Determine the [x, y] coordinate at the center of the cell enclosing the given text.  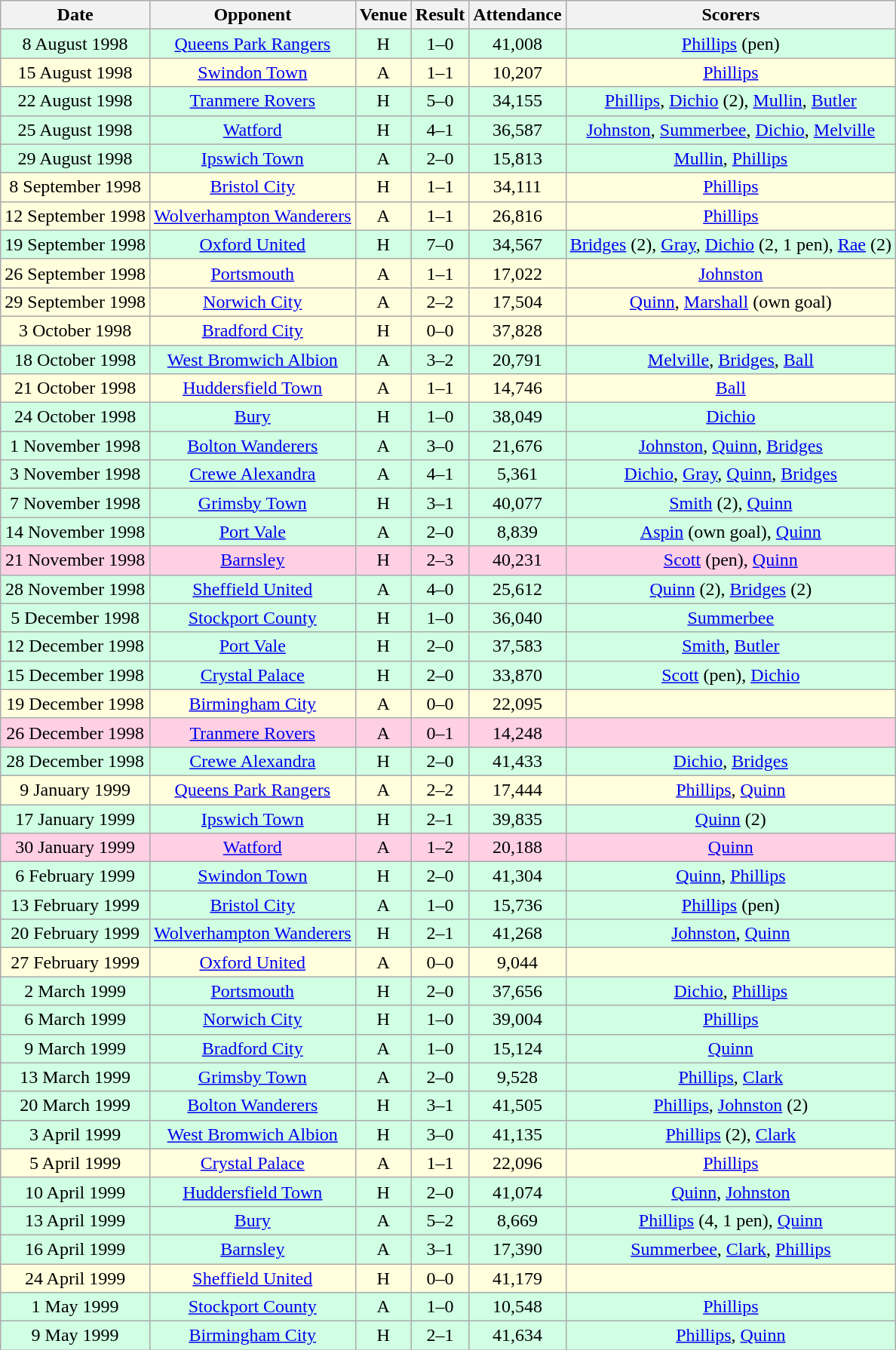
39,835 [517, 818]
0–1 [440, 732]
19 December 1998 [75, 704]
8,669 [517, 1220]
10 April 1999 [75, 1192]
37,828 [517, 330]
Summerbee [730, 618]
22,096 [517, 1163]
3 October 1998 [75, 330]
12 September 1998 [75, 216]
17,022 [517, 273]
26,816 [517, 216]
41,179 [517, 1278]
Date [75, 15]
1 May 1999 [75, 1307]
13 April 1999 [75, 1220]
40,231 [517, 560]
15,124 [517, 1048]
16 April 1999 [75, 1249]
Ball [730, 388]
9,528 [517, 1077]
Johnston [730, 273]
15 December 1998 [75, 675]
7–0 [440, 244]
24 October 1998 [75, 417]
Quinn, Johnston [730, 1192]
5 December 1998 [75, 618]
Phillips, Dichio (2), Mullin, Butler [730, 101]
9 January 1999 [75, 790]
41,074 [517, 1192]
Dichio, Bridges [730, 761]
21 November 1998 [75, 560]
37,656 [517, 991]
Result [440, 15]
Phillips, Clark [730, 1077]
25 August 1998 [75, 130]
Phillips (2), Clark [730, 1134]
5 April 1999 [75, 1163]
41,135 [517, 1134]
26 September 1998 [75, 273]
41,008 [517, 44]
19 September 1998 [75, 244]
Opponent [252, 15]
6 March 1999 [75, 1020]
Quinn, Phillips [730, 876]
27 February 1999 [75, 962]
9 March 1999 [75, 1048]
2 March 1999 [75, 991]
Phillips, Johnston (2) [730, 1106]
5,361 [517, 474]
Mullin, Phillips [730, 158]
Dichio [730, 417]
15,813 [517, 158]
30 January 1999 [75, 848]
Scorers [730, 15]
10,207 [517, 72]
Melville, Bridges, Ball [730, 360]
34,111 [517, 187]
10,548 [517, 1307]
22 August 1998 [75, 101]
14 November 1998 [75, 532]
26 December 1998 [75, 732]
39,004 [517, 1020]
13 March 1999 [75, 1077]
14,248 [517, 732]
36,040 [517, 618]
20,188 [517, 848]
21 October 1998 [75, 388]
18 October 1998 [75, 360]
20 February 1999 [75, 934]
Phillips (4, 1 pen), Quinn [730, 1220]
41,268 [517, 934]
33,870 [517, 675]
Quinn, Marshall (own goal) [730, 302]
3 April 1999 [75, 1134]
38,049 [517, 417]
Venue [383, 15]
Dichio, Gray, Quinn, Bridges [730, 474]
Bridges (2), Gray, Dichio (2, 1 pen), Rae (2) [730, 244]
36,587 [517, 130]
41,433 [517, 761]
28 November 1998 [75, 589]
Aspin (own goal), Quinn [730, 532]
3–2 [440, 360]
Dichio, Phillips [730, 991]
28 December 1998 [75, 761]
Summerbee, Clark, Phillips [730, 1249]
Quinn (2) [730, 818]
Quinn (2), Bridges (2) [730, 589]
14,746 [517, 388]
Scott (pen), Dichio [730, 675]
20 March 1999 [75, 1106]
41,505 [517, 1106]
1–2 [440, 848]
9 May 1999 [75, 1336]
20,791 [517, 360]
7 November 1998 [75, 503]
15 August 1998 [75, 72]
37,583 [517, 646]
Johnston, Quinn [730, 934]
3 November 1998 [75, 474]
17,444 [517, 790]
8,839 [517, 532]
34,567 [517, 244]
8 August 1998 [75, 44]
41,634 [517, 1336]
12 December 1998 [75, 646]
15,736 [517, 905]
6 February 1999 [75, 876]
29 August 1998 [75, 158]
5–0 [440, 101]
4–0 [440, 589]
Johnston, Quinn, Bridges [730, 446]
Johnston, Summerbee, Dichio, Melville [730, 130]
Scott (pen), Quinn [730, 560]
34,155 [517, 101]
17,390 [517, 1249]
Attendance [517, 15]
Smith (2), Quinn [730, 503]
24 April 1999 [75, 1278]
1 November 1998 [75, 446]
9,044 [517, 962]
Smith, Butler [730, 646]
21,676 [517, 446]
17,504 [517, 302]
5–2 [440, 1220]
2–3 [440, 560]
22,095 [517, 704]
41,304 [517, 876]
17 January 1999 [75, 818]
25,612 [517, 589]
13 February 1999 [75, 905]
8 September 1998 [75, 187]
40,077 [517, 503]
29 September 1998 [75, 302]
